Pinpoint the cell where the given text exists, returning its [X, Y] midpoint coordinate. 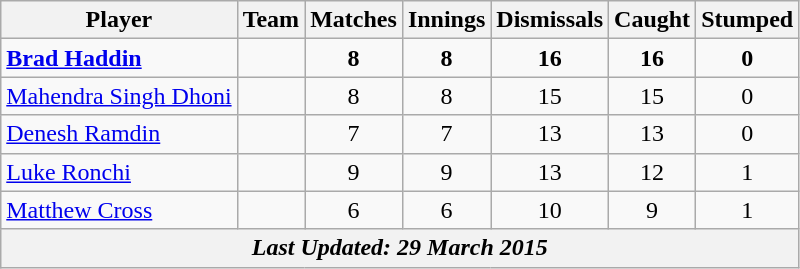
Matches [354, 20]
Last Updated: 29 March 2015 [400, 248]
Player [119, 20]
10 [550, 210]
12 [652, 172]
Dismissals [550, 20]
Brad Haddin [119, 58]
Matthew Cross [119, 210]
Denesh Ramdin [119, 134]
Mahendra Singh Dhoni [119, 96]
Team [271, 20]
Caught [652, 20]
Innings [446, 20]
Stumped [748, 20]
Luke Ronchi [119, 172]
